Search for the cell housing the specified text and yield its [X, Y] center coordinate. 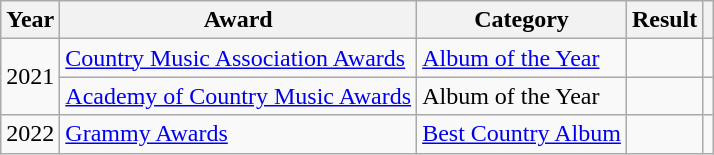
Category [522, 20]
2021 [30, 77]
Best Country Album [522, 134]
2022 [30, 134]
Academy of Country Music Awards [238, 96]
Year [30, 20]
Country Music Association Awards [238, 58]
Award [238, 20]
Grammy Awards [238, 134]
Result [664, 20]
